Determine the (X, Y) coordinate at the center of the cell enclosing the given text.  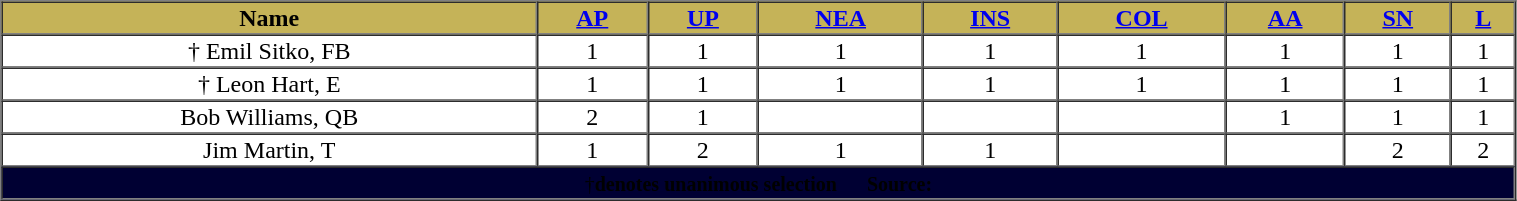
L (1483, 18)
NEA (840, 18)
SN (1398, 18)
COL (1142, 18)
INS (990, 18)
AA (1285, 18)
Jim Martin, T (270, 150)
Bob Williams, QB (270, 116)
UP (704, 18)
AP (592, 18)
Name (270, 18)
†denotes unanimous selection Source: (759, 182)
† Emil Sitko, FB (270, 50)
† Leon Hart, E (270, 84)
